Determine the [x, y] coordinate at the center of the cell enclosing the given text.  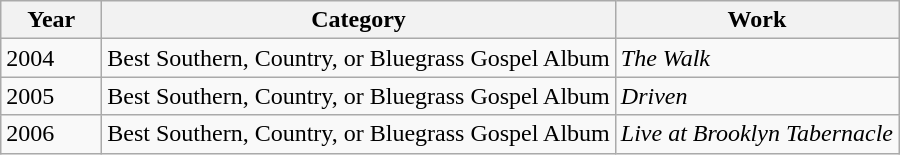
2004 [52, 58]
Driven [756, 96]
2006 [52, 134]
Year [52, 20]
2005 [52, 96]
The Walk [756, 58]
Live at Brooklyn Tabernacle [756, 134]
Work [756, 20]
Category [358, 20]
